Return (X, Y) of the center of cell containing provided text 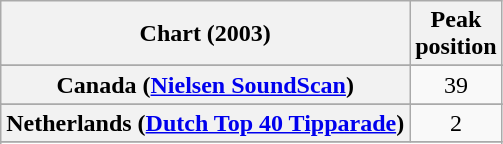
Chart (2003) (206, 34)
Netherlands (Dutch Top 40 Tipparade) (206, 123)
Peakposition (456, 34)
39 (456, 85)
Canada (Nielsen SoundScan) (206, 85)
2 (456, 123)
